Output the [X, Y] coordinate of the center of the cell containing the given text.  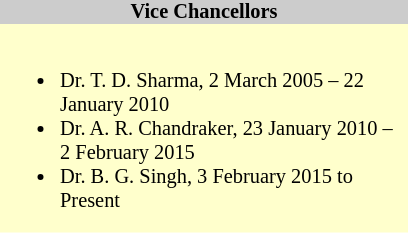
Vice Chancellors [204, 12]
Dr. T. D. Sharma, 2 March 2005 – 22 January 2010Dr. A. R. Chandraker, 23 January 2010 – 2 February 2015Dr. B. G. Singh, 3 February 2015 to Present [204, 128]
